Pinpoint the cell where the given text exists, returning its [X, Y] midpoint coordinate. 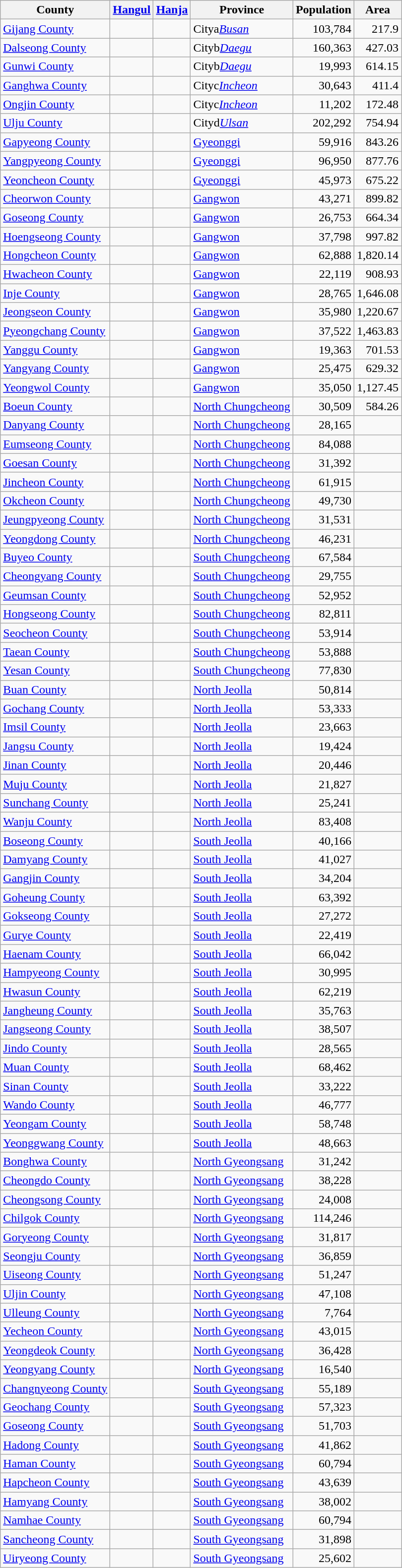
37,522 [324, 331]
Inje County [56, 293]
Yeongdeok County [56, 1350]
877.76 [377, 161]
County [56, 10]
172.48 [377, 104]
24,008 [324, 1199]
52,952 [324, 595]
53,888 [324, 652]
614.15 [377, 66]
Yanggu County [56, 350]
61,915 [324, 482]
23,663 [324, 727]
Boseong County [56, 841]
53,914 [324, 633]
584.26 [377, 406]
Danyang County [56, 425]
31,817 [324, 1237]
22,419 [324, 935]
Ulleung County [56, 1313]
19,424 [324, 746]
Gijang County [56, 29]
899.82 [377, 198]
43,271 [324, 198]
51,703 [324, 1426]
38,507 [324, 1029]
Hadong County [56, 1445]
Jincheon County [56, 482]
38,228 [324, 1181]
1,127.45 [377, 387]
Namhae County [56, 1520]
28,765 [324, 293]
49,730 [324, 501]
997.82 [377, 237]
16,540 [324, 1369]
843.26 [377, 142]
38,002 [324, 1502]
Goheung County [56, 897]
Wanju County [56, 821]
Geochang County [56, 1407]
30,643 [324, 85]
46,777 [324, 1105]
40,166 [324, 841]
Jangseong County [56, 1029]
35,763 [324, 1010]
Cheorwon County [56, 198]
59,916 [324, 142]
Wando County [56, 1105]
45,973 [324, 180]
35,980 [324, 312]
28,565 [324, 1048]
1,220.67 [377, 312]
114,246 [324, 1218]
Dalseong County [56, 48]
Province [242, 10]
Gunwi County [56, 66]
77,830 [324, 671]
25,241 [324, 803]
629.32 [377, 369]
41,862 [324, 1445]
Buyeo County [56, 558]
51,247 [324, 1275]
160,363 [324, 48]
36,428 [324, 1350]
62,219 [324, 992]
664.34 [377, 217]
Haenam County [56, 954]
67,584 [324, 558]
Yeoncheon County [56, 180]
Jinan County [56, 765]
Hangul [132, 10]
Jeongseon County [56, 312]
47,108 [324, 1294]
411.4 [377, 85]
Hapcheon County [56, 1483]
Cheongyang County [56, 576]
Yangyang County [56, 369]
20,446 [324, 765]
96,950 [324, 161]
Gurye County [56, 935]
Uljin County [56, 1294]
29,755 [324, 576]
41,027 [324, 860]
55,189 [324, 1388]
11,202 [324, 104]
36,859 [324, 1256]
Hampyeong County [56, 973]
50,814 [324, 690]
Uiseong County [56, 1275]
Hwasun County [56, 992]
25,602 [324, 1558]
68,462 [324, 1067]
1,646.08 [377, 293]
26,753 [324, 217]
Chilgok County [56, 1218]
Geumsan County [56, 595]
754.94 [377, 123]
1,463.83 [377, 331]
30,509 [324, 406]
1,820.14 [377, 255]
Seocheon County [56, 633]
19,363 [324, 350]
217.9 [377, 29]
Muju County [56, 784]
30,995 [324, 973]
Hanja [172, 10]
31,531 [324, 519]
82,811 [324, 614]
Pyeongchang County [56, 331]
48,663 [324, 1142]
Sancheong County [56, 1539]
Goryeong County [56, 1237]
43,639 [324, 1483]
66,042 [324, 954]
Yecheon County [56, 1331]
Yeonggwang County [56, 1142]
Gochang County [56, 708]
CityaBusan [242, 29]
Jangsu County [56, 746]
Jeungpyeong County [56, 519]
Yeongwol County [56, 387]
Changnyeong County [56, 1388]
Hamyang County [56, 1502]
Jindo County [56, 1048]
Cheongsong County [56, 1199]
Imsil County [56, 727]
Sunchang County [56, 803]
83,408 [324, 821]
37,798 [324, 237]
25,475 [324, 369]
31,242 [324, 1162]
Ongjin County [56, 104]
Seongju County [56, 1256]
Bonghwa County [56, 1162]
103,784 [324, 29]
43,015 [324, 1331]
Buan County [56, 690]
84,088 [324, 444]
27,272 [324, 916]
62,888 [324, 255]
33,222 [324, 1086]
Ganghwa County [56, 85]
Goesan County [56, 463]
Yeongam County [56, 1124]
675.22 [377, 180]
Population [324, 10]
35,050 [324, 387]
22,119 [324, 274]
427.03 [377, 48]
Yangpyeong County [56, 161]
Okcheon County [56, 501]
701.53 [377, 350]
Sinan County [56, 1086]
19,993 [324, 66]
Haman County [56, 1464]
Uiryeong County [56, 1558]
63,392 [324, 897]
Hoengseong County [56, 237]
Area [377, 10]
46,231 [324, 538]
202,292 [324, 123]
34,204 [324, 878]
Hongseong County [56, 614]
Damyang County [56, 860]
Yesan County [56, 671]
57,323 [324, 1407]
7,764 [324, 1313]
Yeongdong County [56, 538]
53,333 [324, 708]
Taean County [56, 652]
Jangheung County [56, 1010]
Hwacheon County [56, 274]
Gokseong County [56, 916]
31,392 [324, 463]
58,748 [324, 1124]
CitydUlsan [242, 123]
Cheongdo County [56, 1181]
28,165 [324, 425]
Boeun County [56, 406]
Eumseong County [56, 444]
Muan County [56, 1067]
31,898 [324, 1539]
Hongcheon County [56, 255]
21,827 [324, 784]
Ulju County [56, 123]
Gapyeong County [56, 142]
Gangjin County [56, 878]
Yeongyang County [56, 1369]
908.93 [377, 274]
